Return (X, Y) of the center of cell containing provided text 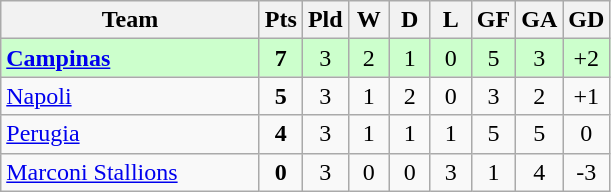
Perugia (130, 134)
L (450, 20)
Napoli (130, 96)
+1 (586, 96)
Marconi Stallions (130, 172)
GA (540, 20)
+2 (586, 58)
Pts (280, 20)
Team (130, 20)
Pld (325, 20)
Campinas (130, 58)
GD (586, 20)
W (368, 20)
7 (280, 58)
GF (493, 20)
D (410, 20)
-3 (586, 172)
